Find where the given text appears and provide that cell's center as [X, Y] coordinate. 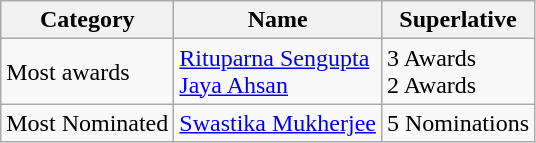
5 Nominations [458, 123]
Superlative [458, 20]
Most awards [88, 72]
Swastika Mukherjee [278, 123]
Rituparna Sengupta Jaya Ahsan [278, 72]
Category [88, 20]
Most Nominated [88, 123]
3 Awards 2 Awards [458, 72]
Name [278, 20]
